Detect which cell encompasses the target text, then output its (x, y) center coordinate. 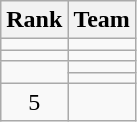
Rank (34, 20)
5 (34, 102)
Team (102, 20)
